Return the [x, y] coordinate for the center point of the cell that contains the specified text.  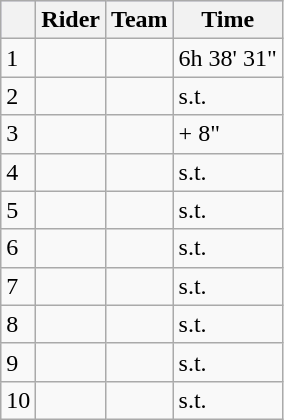
2 [18, 96]
10 [18, 400]
3 [18, 134]
6 [18, 248]
Team [140, 20]
+ 8" [228, 134]
1 [18, 58]
9 [18, 362]
Time [228, 20]
8 [18, 324]
4 [18, 172]
5 [18, 210]
6h 38' 31" [228, 58]
7 [18, 286]
Rider [71, 20]
